Identify which cell holds the provided text, then report its [X, Y] central coordinate. 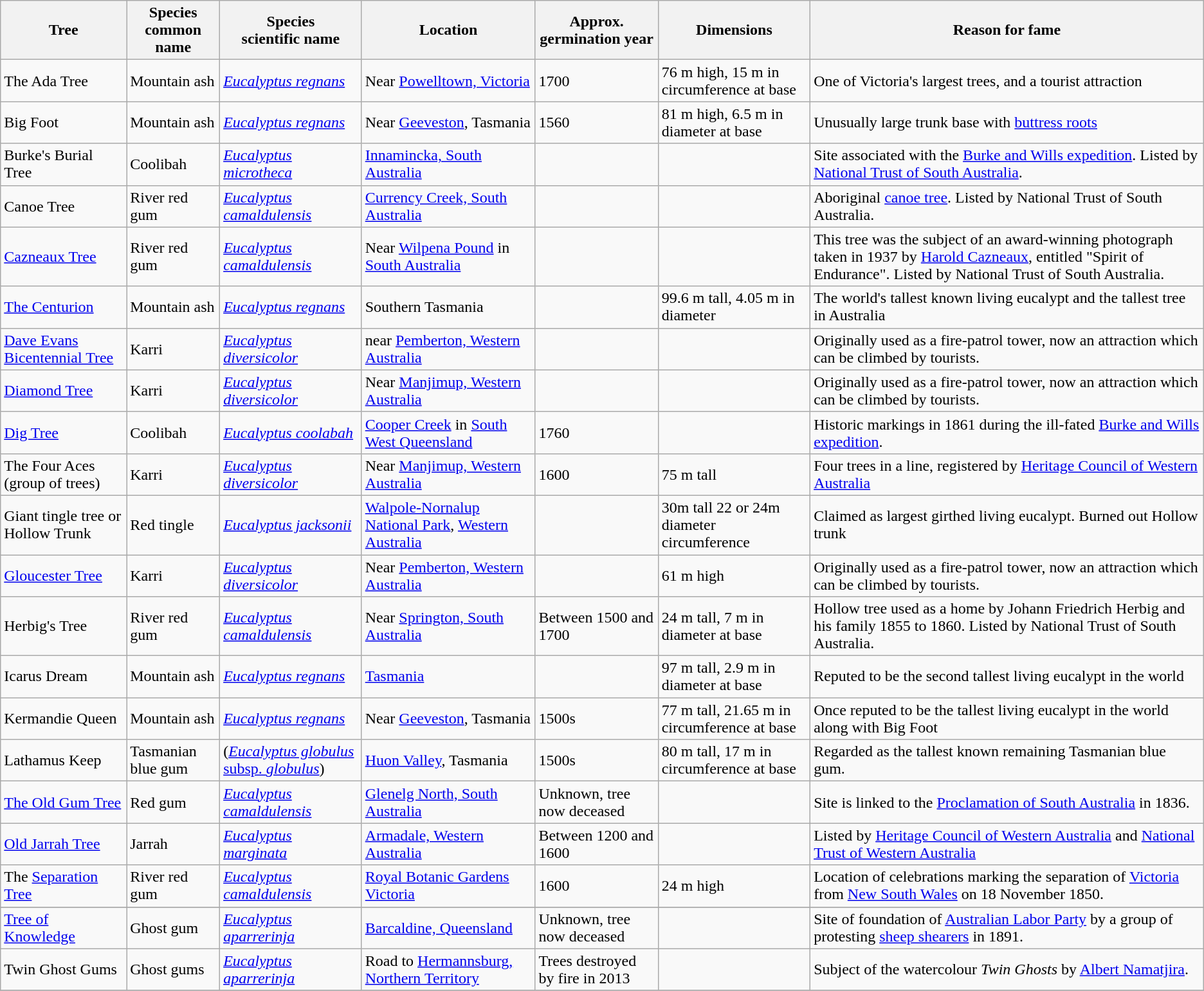
Claimed as largest girthed living eucalypt. Burned out Hollow trunk [1007, 525]
1760 [597, 432]
99.6 m tall, 4.05 m in diameter [734, 307]
Giant tingle tree or Hollow Trunk [64, 525]
Canoe Tree [64, 206]
Speciescommon name [174, 30]
Site is linked to the Proclamation of South Australia in 1836. [1007, 803]
near Pemberton, Western Australia [448, 349]
Tasmanian blue gum [174, 760]
Speciesscientific name [291, 30]
Jarrah [174, 844]
Location [448, 30]
Huon Valley, Tasmania [448, 760]
Approx.germination year [597, 30]
Twin Ghost Gums [64, 970]
Unusually large trunk base with buttress roots [1007, 122]
The Centurion [64, 307]
Glenelg North, South Australia [448, 803]
Ghost gum [174, 927]
Historic markings in 1861 during the ill-fated Burke and Wills expedition. [1007, 432]
Cazneaux Tree [64, 257]
Cooper Creek in South West Queensland [448, 432]
Listed by Heritage Council of Western Australia and National Trust of Western Australia [1007, 844]
Site associated with the Burke and Wills expedition. Listed by National Trust of South Australia. [1007, 165]
Tasmania [448, 677]
Lathamus Keep [64, 760]
Herbig's Tree [64, 626]
Location of celebrations marking the separation of Victoria from New South Wales on 18 November 1850. [1007, 886]
Kermandie Queen [64, 719]
Near Springton, South Australia [448, 626]
Reason for fame [1007, 30]
Gloucester Tree [64, 575]
Tree [64, 30]
Eucalyptus marginata [291, 844]
Once reputed to be the tallest living eucalypt in the world along with Big Foot [1007, 719]
The Four Aces (group of trees) [64, 475]
24 m high [734, 886]
75 m tall [734, 475]
24 m tall, 7 m in diameter at base [734, 626]
Eucalyptus microtheca [291, 165]
Red gum [174, 803]
Near Powelltown, Victoria [448, 81]
Aboriginal canoe tree. Listed by National Trust of South Australia. [1007, 206]
The Separation Tree [64, 886]
Trees destroyed by fire in 2013 [597, 970]
Armadale, Western Australia [448, 844]
Subject of the watercolour Twin Ghosts by Albert Namatjira. [1007, 970]
Regarded as the tallest known remaining Tasmanian blue gum. [1007, 760]
Barcaldine, Queensland [448, 927]
Reputed to be the second tallest living eucalypt in the world [1007, 677]
Between 1200 and 1600 [597, 844]
Southern Tasmania [448, 307]
The world's tallest known living eucalypt and the tallest tree in Australia [1007, 307]
Big Foot [64, 122]
97 m tall, 2.9 m in diameter at base [734, 677]
Currency Creek, South Australia [448, 206]
81 m high, 6.5 m in diameter at base [734, 122]
61 m high [734, 575]
1700 [597, 81]
Red tingle [174, 525]
Site of foundation of Australian Labor Party by a group of protesting sheep shearers in 1891. [1007, 927]
Walpole-Nornalup National Park, Western Australia [448, 525]
80 m tall, 17 m in circumference at base [734, 760]
Royal Botanic Gardens Victoria [448, 886]
Dig Tree [64, 432]
Old Jarrah Tree [64, 844]
Eucalyptus coolabah [291, 432]
Near Wilpena Pound in South Australia [448, 257]
Dave Evans Bicentennial Tree [64, 349]
Diamond Tree [64, 391]
One of Victoria's largest trees, and a tourist attraction [1007, 81]
Road to Hermannsburg, Northern Territory [448, 970]
Between 1500 and 1700 [597, 626]
Dimensions [734, 30]
The Old Gum Tree [64, 803]
Four trees in a line, registered by Heritage Council of Western Australia [1007, 475]
Eucalyptus jacksonii [291, 525]
Tree of Knowledge [64, 927]
Burke's Burial Tree [64, 165]
Ghost gums [174, 970]
The Ada Tree [64, 81]
76 m high, 15 m in circumference at base [734, 81]
77 m tall, 21.65 m in circumference at base [734, 719]
Hollow tree used as a home by Johann Friedrich Herbig and his family 1855 to 1860. Listed by National Trust of South Australia. [1007, 626]
30m tall 22 or 24m diameter circumference [734, 525]
Innamincka, South Australia [448, 165]
Icarus Dream [64, 677]
1560 [597, 122]
Near Pemberton, Western Australia [448, 575]
(Eucalyptus globulus subsp. globulus) [291, 760]
